Output the [X, Y] coordinate of the center of the cell containing the given text.  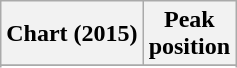
Peakposition [189, 34]
Chart (2015) [72, 34]
